Identify which cell holds the provided text, then report its (X, Y) central coordinate. 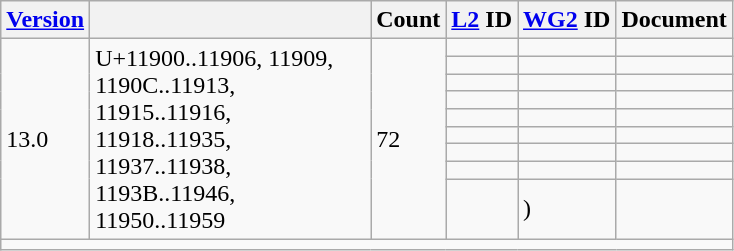
U+11900..11906, 11909, 1190C..11913, 11915..11916, 11918..11935, 11937..11938, 1193B..11946, 11950..11959 (230, 139)
13.0 (46, 139)
Document (674, 20)
L2 ID (482, 20)
) (567, 209)
Version (46, 20)
72 (408, 139)
WG2 ID (567, 20)
Count (408, 20)
